Identify which cell holds the provided text, then report its [X, Y] central coordinate. 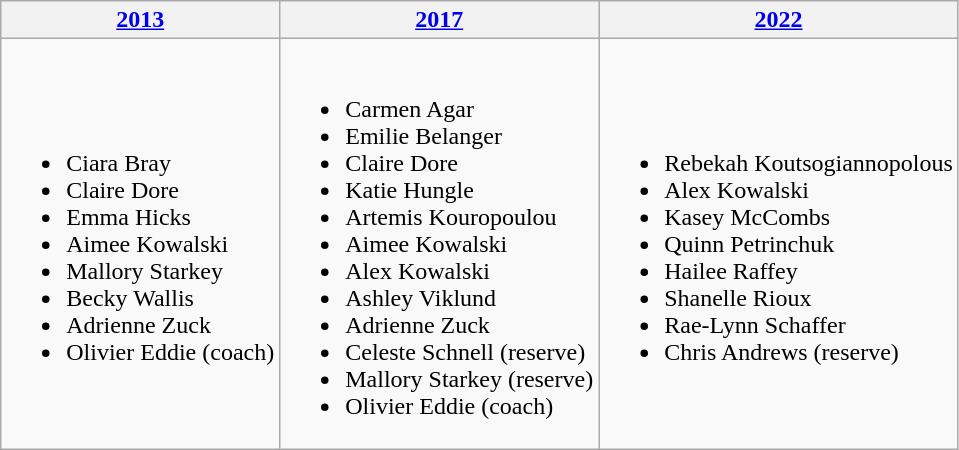
2022 [779, 20]
Ciara BrayClaire DoreEmma HicksAimee KowalskiMallory StarkeyBecky WallisAdrienne ZuckOlivier Eddie (coach) [140, 244]
2017 [440, 20]
2013 [140, 20]
Rebekah KoutsogiannopolousAlex KowalskiKasey McCombsQuinn PetrinchukHailee RaffeyShanelle RiouxRae-Lynn SchafferChris Andrews (reserve) [779, 244]
